Identify which cell holds the provided text, then report its (x, y) central coordinate. 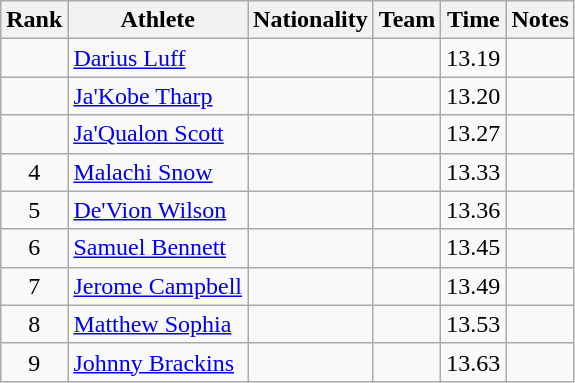
Ja'Qualon Scott (158, 134)
13.19 (474, 58)
13.45 (474, 248)
13.27 (474, 134)
Malachi Snow (158, 172)
Athlete (158, 20)
Jerome Campbell (158, 286)
Johnny Brackins (158, 362)
De'Vion Wilson (158, 210)
13.36 (474, 210)
4 (34, 172)
6 (34, 248)
Matthew Sophia (158, 324)
9 (34, 362)
Darius Luff (158, 58)
Nationality (311, 20)
Time (474, 20)
13.53 (474, 324)
Notes (540, 20)
13.33 (474, 172)
13.63 (474, 362)
Rank (34, 20)
5 (34, 210)
Team (407, 20)
8 (34, 324)
13.20 (474, 96)
Samuel Bennett (158, 248)
Ja'Kobe Tharp (158, 96)
13.49 (474, 286)
7 (34, 286)
